Scan for the cell matching the given text and deliver its (X, Y) coordinate at center. 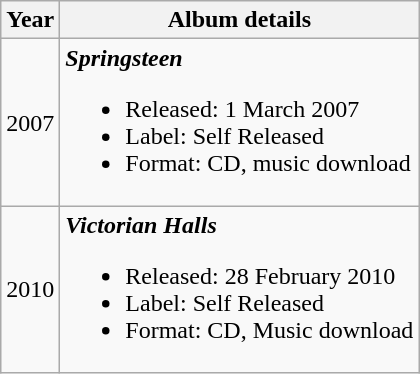
Year (30, 20)
2007 (30, 122)
Victorian HallsReleased: 28 February 2010Label: Self ReleasedFormat: CD, Music download (240, 290)
2010 (30, 290)
Album details (240, 20)
SpringsteenReleased: 1 March 2007Label: Self ReleasedFormat: CD, music download (240, 122)
